Provide the [X, Y] coordinate of the cell's center where the given text is located.  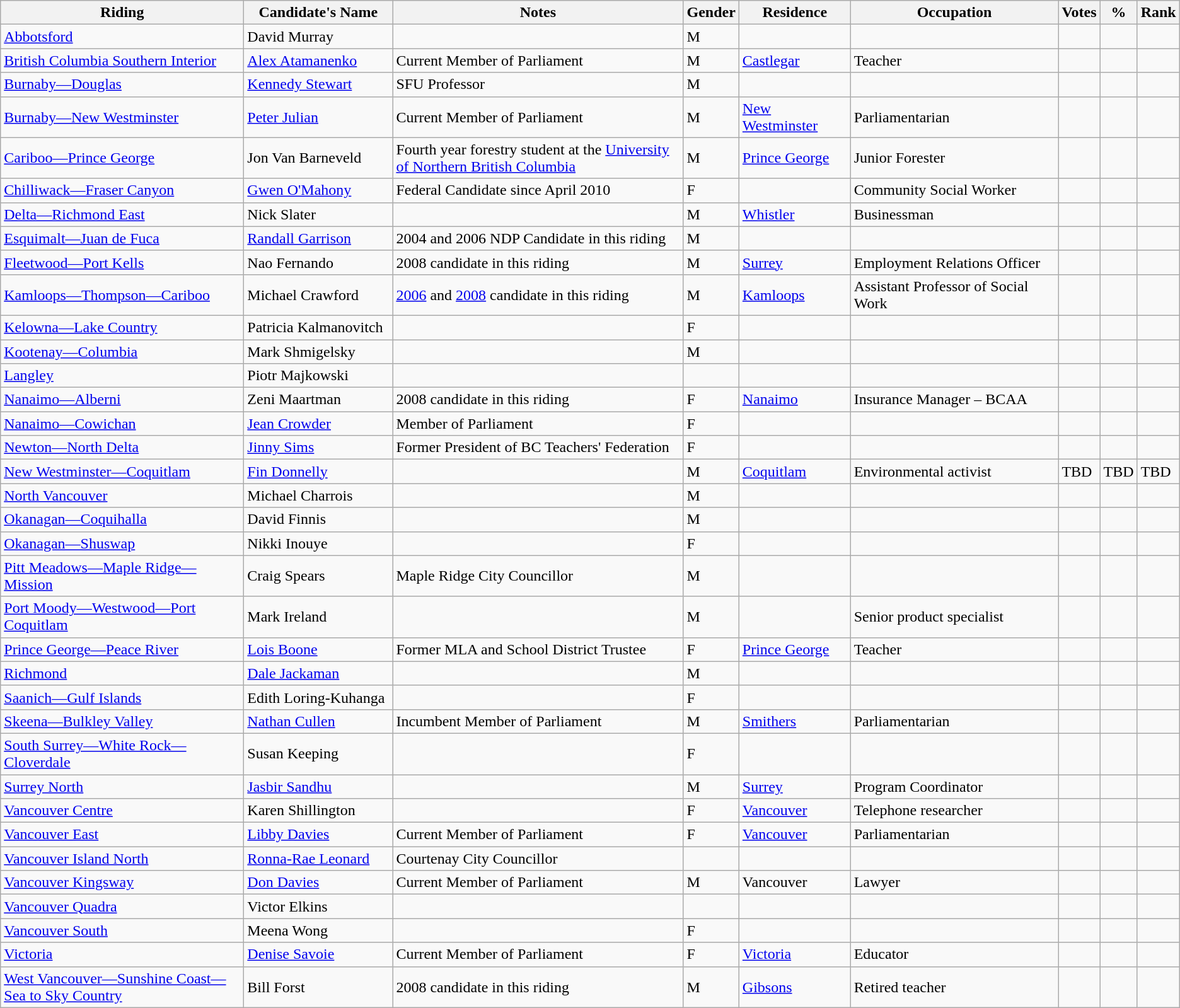
Vancouver Centre [122, 811]
Votes [1079, 13]
Meena Wong [318, 930]
Incumbent Member of Parliament [538, 721]
Insurance Manager – BCAA [954, 400]
Castlegar [794, 61]
David Murray [318, 37]
Ronna-Rae Leonard [318, 859]
Randall Garrison [318, 238]
Okanagan—Shuswap [122, 543]
Nanaimo—Cowichan [122, 424]
Occupation [954, 13]
Craig Spears [318, 576]
Vancouver Island North [122, 859]
2006 and 2008 candidate in this riding [538, 295]
Kennedy Stewart [318, 84]
Alex Atamanenko [318, 61]
SFU Professor [538, 84]
North Vancouver [122, 495]
Mark Ireland [318, 617]
Burnaby—Douglas [122, 84]
Nanaimo [794, 400]
South Surrey—White Rock—Cloverdale [122, 754]
Patricia Kalmanovitch [318, 327]
Former President of BC Teachers' Federation [538, 448]
Edith Loring-Kuhanga [318, 697]
Vancouver East [122, 835]
Senior product specialist [954, 617]
Employment Relations Officer [954, 262]
Saanich—Gulf Islands [122, 697]
Fourth year forestry student at the University of Northern British Columbia [538, 158]
Victor Elkins [318, 907]
British Columbia Southern Interior [122, 61]
Okanagan—Coquihalla [122, 519]
Kamloops [794, 295]
Vancouver South [122, 930]
Nao Fernando [318, 262]
Educator [954, 954]
Lawyer [954, 883]
Riding [122, 13]
Lois Boone [318, 649]
Nick Slater [318, 214]
Piotr Majkowski [318, 376]
Michael Crawford [318, 295]
Kootenay—Columbia [122, 351]
Gibsons [794, 987]
Jasbir Sandhu [318, 786]
2004 and 2006 NDP Candidate in this riding [538, 238]
Surrey North [122, 786]
Community Social Worker [954, 190]
Coquitlam [794, 472]
Kamloops—Thompson—Cariboo [122, 295]
Retired teacher [954, 987]
Chilliwack—Fraser Canyon [122, 190]
Jon Van Barneveld [318, 158]
Gwen O'Mahony [318, 190]
Don Davies [318, 883]
Libby Davies [318, 835]
Businessman [954, 214]
Port Moody—Westwood—Port Coquitlam [122, 617]
David Finnis [318, 519]
Langley [122, 376]
% [1118, 13]
Nikki Inouye [318, 543]
Denise Savoie [318, 954]
Jinny Sims [318, 448]
Pitt Meadows—Maple Ridge—Mission [122, 576]
Burnaby—New Westminster [122, 117]
Candidate's Name [318, 13]
Esquimalt—Juan de Fuca [122, 238]
Vancouver Quadra [122, 907]
Zeni Maartman [318, 400]
Kelowna—Lake Country [122, 327]
Rank [1159, 13]
Nathan Cullen [318, 721]
Susan Keeping [318, 754]
West Vancouver—Sunshine Coast—Sea to Sky Country [122, 987]
Environmental activist [954, 472]
Richmond [122, 673]
Delta—Richmond East [122, 214]
Member of Parliament [538, 424]
Newton—North Delta [122, 448]
Bill Forst [318, 987]
Maple Ridge City Councillor [538, 576]
Fin Donnelly [318, 472]
Former MLA and School District Trustee [538, 649]
Michael Charrois [318, 495]
Program Coordinator [954, 786]
Karen Shillington [318, 811]
Smithers [794, 721]
Fleetwood—Port Kells [122, 262]
Jean Crowder [318, 424]
Junior Forester [954, 158]
Assistant Professor of Social Work [954, 295]
Cariboo—Prince George [122, 158]
Vancouver Kingsway [122, 883]
Courtenay City Councillor [538, 859]
Mark Shmigelsky [318, 351]
New Westminster [794, 117]
Prince George—Peace River [122, 649]
Telephone researcher [954, 811]
Nanaimo—Alberni [122, 400]
Notes [538, 13]
Dale Jackaman [318, 673]
Abbotsford [122, 37]
Skeena—Bulkley Valley [122, 721]
Federal Candidate since April 2010 [538, 190]
Residence [794, 13]
Whistler [794, 214]
Peter Julian [318, 117]
New Westminster—Coquitlam [122, 472]
Gender [711, 13]
